Scan for the cell matching the given text and deliver its [x, y] coordinate at center. 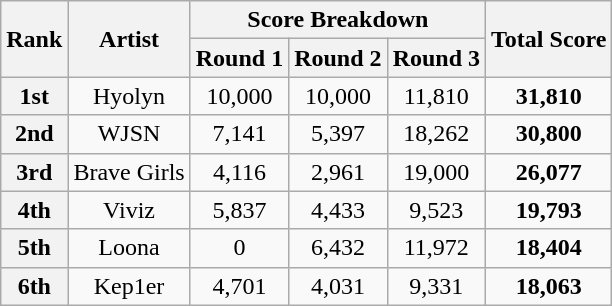
Round 2 [338, 58]
5,397 [338, 134]
18,404 [549, 248]
7,141 [239, 134]
19,793 [549, 210]
4th [34, 210]
2nd [34, 134]
Score Breakdown [338, 20]
18,262 [436, 134]
Total Score [549, 39]
Rank [34, 39]
Hyolyn [129, 96]
9,331 [436, 286]
Artist [129, 39]
4,031 [338, 286]
Round 1 [239, 58]
5,837 [239, 210]
19,000 [436, 172]
4,116 [239, 172]
11,810 [436, 96]
30,800 [549, 134]
4,433 [338, 210]
Loona [129, 248]
26,077 [549, 172]
Brave Girls [129, 172]
4,701 [239, 286]
1st [34, 96]
Kep1er [129, 286]
0 [239, 248]
WJSN [129, 134]
6th [34, 286]
6,432 [338, 248]
3rd [34, 172]
9,523 [436, 210]
Round 3 [436, 58]
2,961 [338, 172]
31,810 [549, 96]
18,063 [549, 286]
11,972 [436, 248]
5th [34, 248]
Viviz [129, 210]
